Find where the given text appears and provide that cell's center as [X, Y] coordinate. 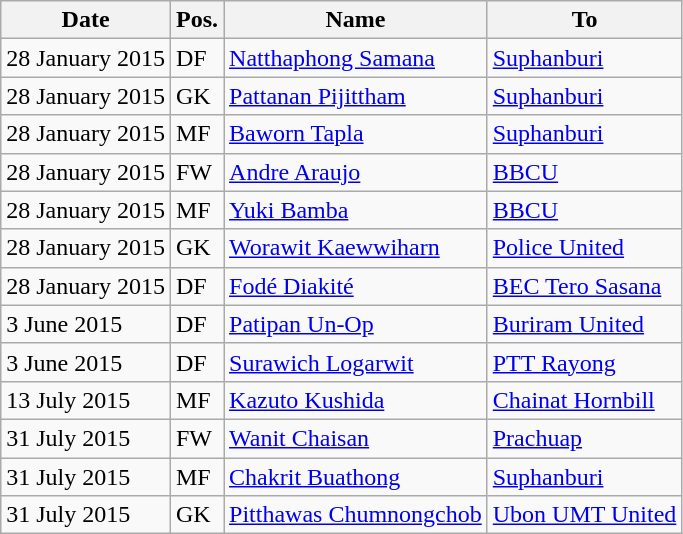
Fodé Diakité [356, 286]
Andre Araujo [356, 172]
Name [356, 20]
Date [86, 20]
Ubon UMT United [584, 515]
To [584, 20]
Wanit Chaisan [356, 438]
BEC Tero Sasana [584, 286]
Pos. [196, 20]
Baworn Tapla [356, 134]
Prachuap [584, 438]
Chakrit Buathong [356, 477]
Buriram United [584, 324]
Pitthawas Chumnongchob [356, 515]
Surawich Logarwit [356, 362]
Police United [584, 248]
Chainat Hornbill [584, 400]
13 July 2015 [86, 400]
Yuki Bamba [356, 210]
Pattanan Pijittham [356, 96]
Patipan Un-Op [356, 324]
Worawit Kaewwiharn [356, 248]
PTT Rayong [584, 362]
Natthaphong Samana [356, 58]
Kazuto Kushida [356, 400]
